Locate the cell with the specified text and output its [X, Y] center coordinate. 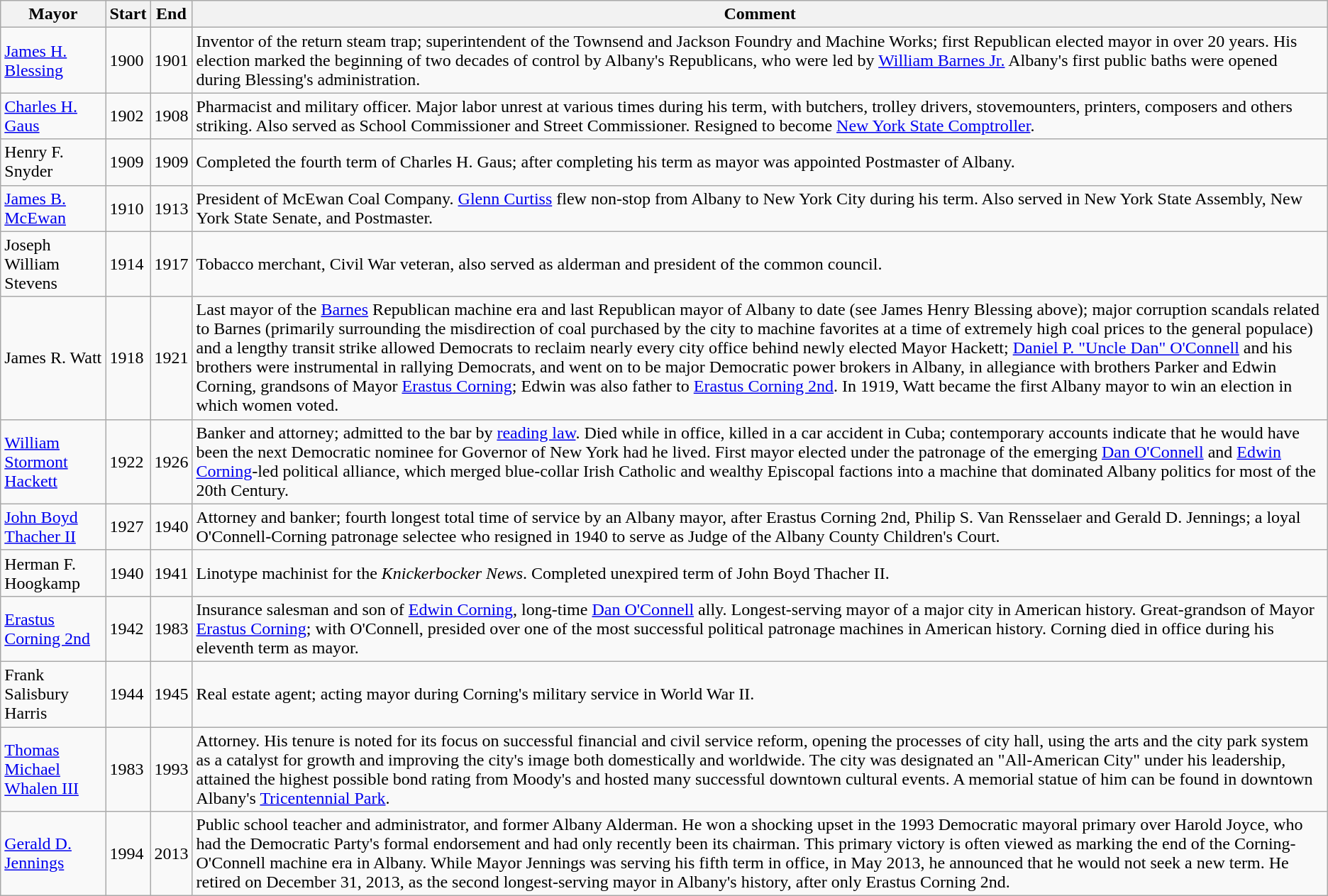
1944 [128, 694]
Herman F. Hoogkamp [53, 573]
1994 [128, 854]
1917 [172, 264]
1945 [172, 694]
John Boyd Thacher II [53, 526]
James H. Blessing [53, 60]
2013 [172, 854]
Completed the fourth term of Charles H. Gaus; after completing his term as mayor was appointed Postmaster of Albany. [760, 162]
Henry F. Snyder [53, 162]
1900 [128, 60]
Erastus Corning 2nd [53, 629]
Charles H. Gaus [53, 116]
End [172, 14]
1910 [128, 209]
1993 [172, 769]
Gerald D. Jennings [53, 854]
Thomas Michael Whalen III [53, 769]
Real estate agent; acting mayor during Corning's military service in World War II. [760, 694]
Frank Salisbury Harris [53, 694]
1922 [128, 461]
1926 [172, 461]
1942 [128, 629]
Joseph William Stevens [53, 264]
1921 [172, 358]
Start [128, 14]
William Stormont Hackett [53, 461]
Comment [760, 14]
Tobacco merchant, Civil War veteran, also served as alderman and president of the common council. [760, 264]
1908 [172, 116]
1941 [172, 573]
1913 [172, 209]
1901 [172, 60]
1902 [128, 116]
Mayor [53, 14]
James B. McEwan [53, 209]
James R. Watt [53, 358]
Linotype machinist for the Knickerbocker News. Completed unexpired term of John Boyd Thacher II. [760, 573]
1914 [128, 264]
1927 [128, 526]
1918 [128, 358]
